Capture the cell that displays the provided text and extract its (x, y) central coordinate. 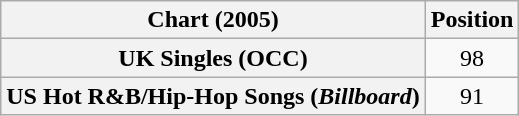
Position (472, 20)
Chart (2005) (213, 20)
91 (472, 96)
UK Singles (OCC) (213, 58)
US Hot R&B/Hip-Hop Songs (Billboard) (213, 96)
98 (472, 58)
